From the cell containing the given text, extract its center point as [x, y] coordinate. 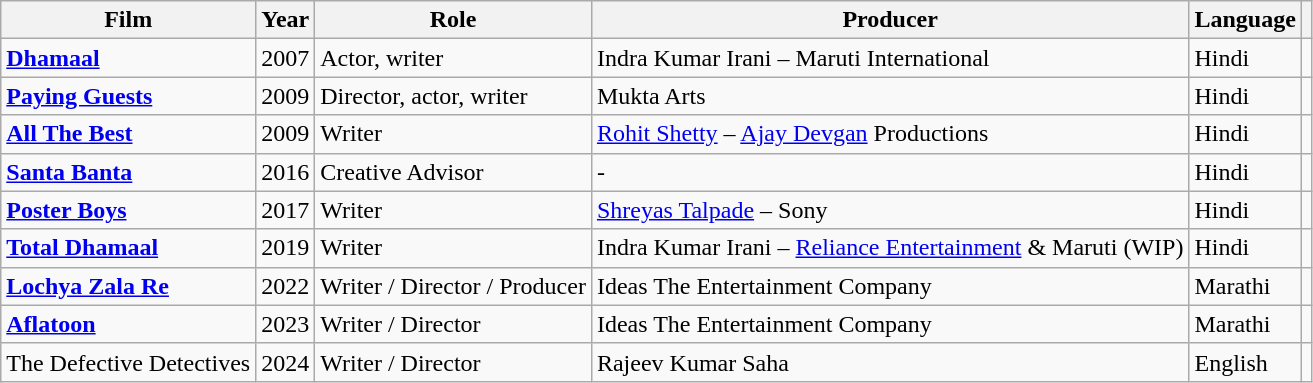
2016 [286, 172]
Santa Banta [128, 172]
English [1245, 362]
Director, actor, writer [454, 96]
All The Best [128, 134]
Shreyas Talpade – Sony [890, 210]
Writer / Director / Producer [454, 286]
Indra Kumar Irani – Reliance Entertainment & Maruti (WIP) [890, 248]
Producer [890, 20]
2023 [286, 324]
Rajeev Kumar Saha [890, 362]
Actor, writer [454, 58]
2007 [286, 58]
2019 [286, 248]
Mukta Arts [890, 96]
Paying Guests [128, 96]
Lochya Zala Re [128, 286]
2024 [286, 362]
2017 [286, 210]
2022 [286, 286]
Year [286, 20]
Film [128, 20]
Indra Kumar Irani – Maruti International [890, 58]
Role [454, 20]
Creative Advisor [454, 172]
The Defective Detectives [128, 362]
Aflatoon [128, 324]
Language [1245, 20]
Dhamaal [128, 58]
Poster Boys [128, 210]
Total Dhamaal [128, 248]
Rohit Shetty – Ajay Devgan Productions [890, 134]
- [890, 172]
